Determine the [X, Y] coordinate at the center of the cell enclosing the given text.  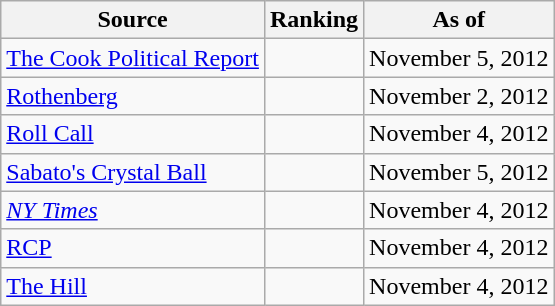
NY Times [133, 210]
Ranking [314, 20]
Sabato's Crystal Ball [133, 172]
Source [133, 20]
RCP [133, 248]
Roll Call [133, 134]
November 2, 2012 [459, 96]
The Cook Political Report [133, 58]
As of [459, 20]
The Hill [133, 286]
Rothenberg [133, 96]
